Return [x, y] of the center of cell containing provided text 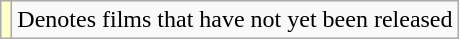
Denotes films that have not yet been released [235, 20]
